Locate the cell with the specified text and output its (X, Y) center coordinate. 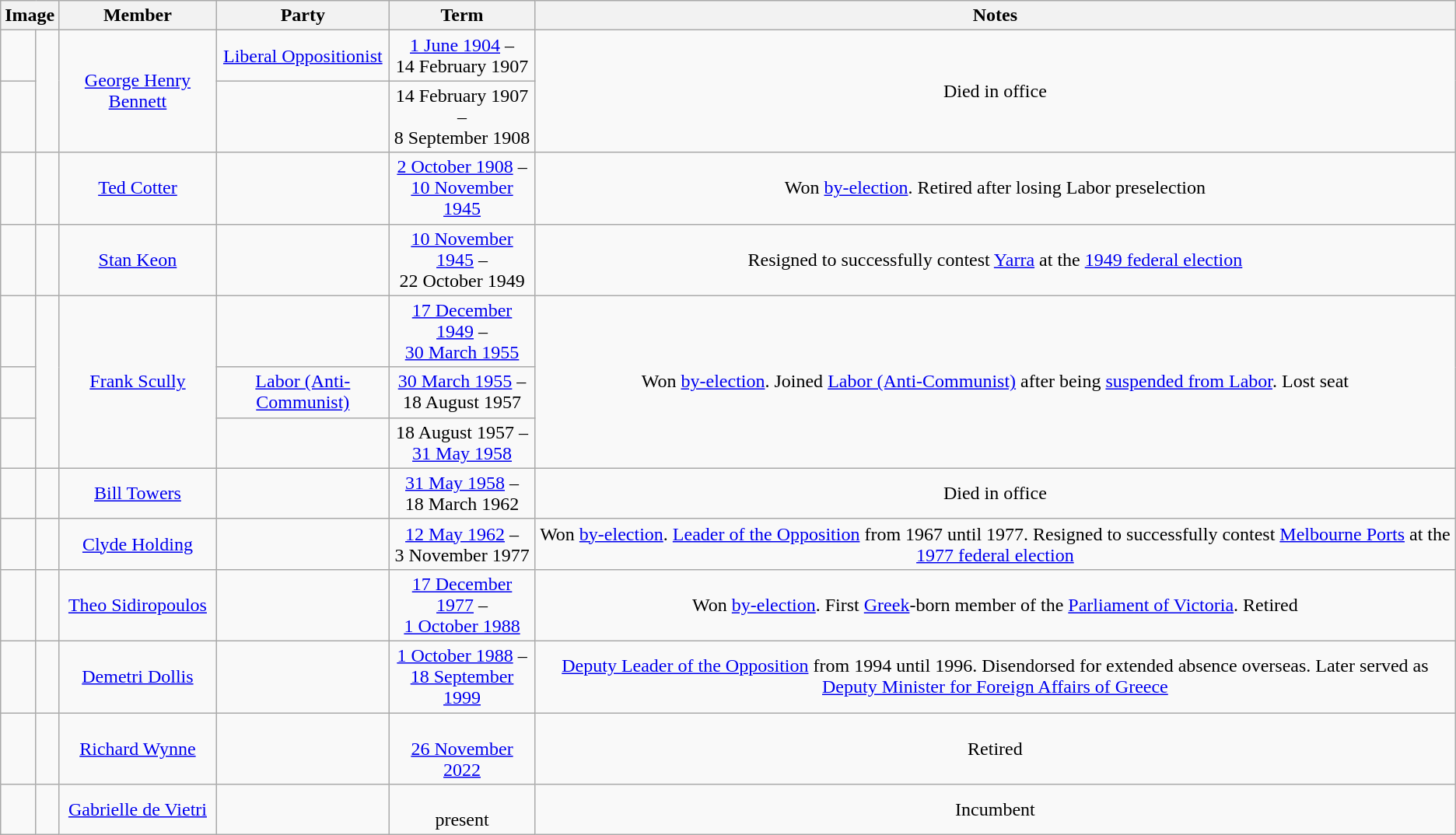
1 June 1904 – 14 February 1907 (462, 56)
Theo Sidiropoulos (138, 605)
Bill Towers (138, 493)
Labor (Anti-Communist) (303, 392)
Clyde Holding (138, 544)
Resigned to successfully contest Yarra at the 1949 federal election (996, 260)
Member (138, 16)
17 December 1949 – 30 March 1955 (462, 331)
31 May 1958 – 18 March 1962 (462, 493)
Party (303, 16)
1 October 1988 – 18 September 1999 (462, 676)
Notes (996, 16)
George Henry Bennett (138, 92)
Demetri Dollis (138, 676)
Gabrielle de Vietri (138, 810)
Won by-election. Leader of the Opposition from 1967 until 1977. Resigned to successfully contest Melbourne Ports at the 1977 federal election (996, 544)
17 December 1977 – 1 October 1988 (462, 605)
30 March 1955 – 18 August 1957 (462, 392)
Richard Wynne (138, 748)
10 November 1945 – 22 October 1949 (462, 260)
Frank Scully (138, 382)
2 October 1908 – 10 November 1945 (462, 188)
26 November 2022 (462, 748)
Term (462, 16)
12 May 1962 – 3 November 1977 (462, 544)
Won by-election. First Greek-born member of the Parliament of Victoria. Retired (996, 605)
Won by-election. Joined Labor (Anti-Communist) after being suspended from Labor. Lost seat (996, 382)
Ted Cotter (138, 188)
Image (30, 16)
Incumbent (996, 810)
18 August 1957 – 31 May 1958 (462, 443)
14 February 1907 – 8 September 1908 (462, 117)
Liberal Oppositionist (303, 56)
Retired (996, 748)
Stan Keon (138, 260)
Won by-election. Retired after losing Labor preselection (996, 188)
present (462, 810)
